Search for the cell housing the specified text and yield its [x, y] center coordinate. 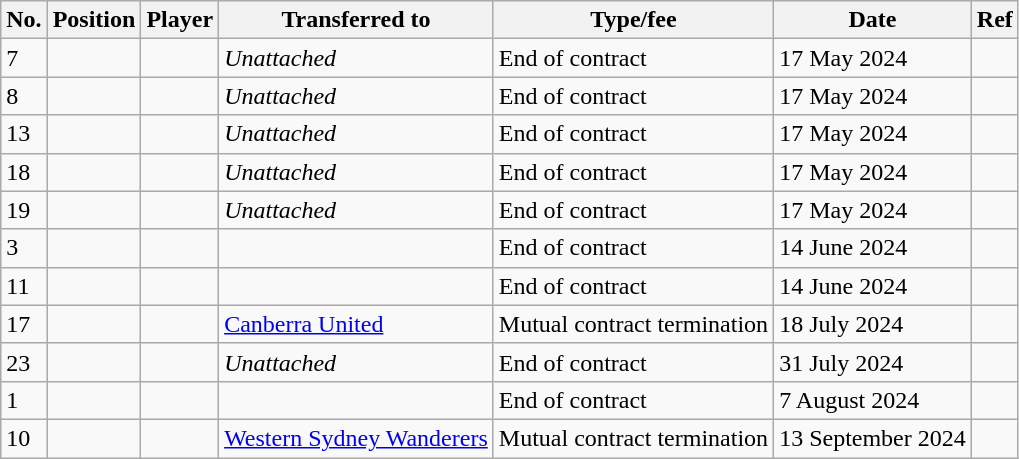
17 [24, 324]
18 July 2024 [873, 324]
8 [24, 96]
19 [24, 210]
Player [180, 20]
No. [24, 20]
Ref [994, 20]
13 [24, 134]
3 [24, 248]
18 [24, 172]
1 [24, 400]
10 [24, 438]
31 July 2024 [873, 362]
7 August 2024 [873, 400]
Type/fee [633, 20]
23 [24, 362]
13 September 2024 [873, 438]
11 [24, 286]
Date [873, 20]
Western Sydney Wanderers [356, 438]
7 [24, 58]
Position [94, 20]
Transferred to [356, 20]
Canberra United [356, 324]
